Determine the [x, y] coordinate at the center of the cell enclosing the given text.  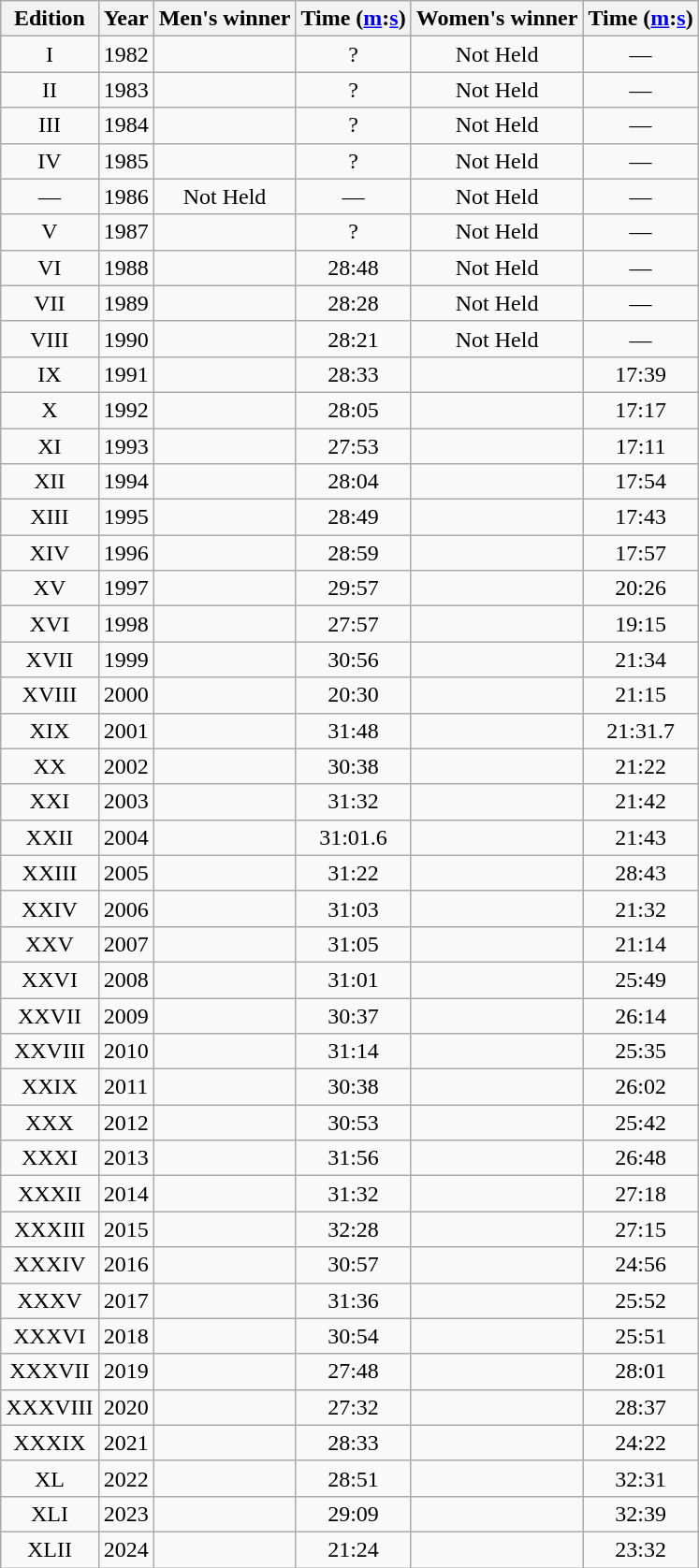
29:57 [354, 588]
21:34 [640, 660]
2022 [125, 1478]
2024 [125, 1549]
II [50, 90]
2007 [125, 944]
31:36 [354, 1300]
26:02 [640, 1087]
21:42 [640, 802]
24:22 [640, 1443]
XXXV [50, 1300]
XX [50, 766]
XIX [50, 731]
XXII [50, 837]
XI [50, 446]
Year [125, 19]
XXXVI [50, 1336]
31:56 [354, 1158]
2001 [125, 731]
30:57 [354, 1265]
1985 [125, 161]
26:14 [640, 1015]
27:18 [640, 1194]
28:21 [354, 339]
2018 [125, 1336]
31:01 [354, 980]
25:51 [640, 1336]
17:54 [640, 482]
2002 [125, 766]
V [50, 232]
XLII [50, 1549]
17:11 [640, 446]
19:15 [640, 624]
1982 [125, 54]
XXXVII [50, 1372]
31:14 [354, 1052]
XII [50, 482]
30:53 [354, 1123]
32:39 [640, 1514]
2003 [125, 802]
IV [50, 161]
28:37 [640, 1407]
30:56 [354, 660]
31:01.6 [354, 837]
31:48 [354, 731]
X [50, 410]
VIII [50, 339]
1999 [125, 660]
XXXI [50, 1158]
30:54 [354, 1336]
1984 [125, 125]
2014 [125, 1194]
27:48 [354, 1372]
XIV [50, 553]
27:57 [354, 624]
VII [50, 303]
I [50, 54]
24:56 [640, 1265]
20:30 [354, 695]
1997 [125, 588]
17:39 [640, 374]
21:43 [640, 837]
2016 [125, 1265]
XXVI [50, 980]
20:26 [640, 588]
2017 [125, 1300]
XVI [50, 624]
31:05 [354, 944]
XV [50, 588]
XXXVIII [50, 1407]
Women's winner [497, 19]
27:32 [354, 1407]
Edition [50, 19]
XXX [50, 1123]
27:15 [640, 1229]
1994 [125, 482]
XLI [50, 1514]
2019 [125, 1372]
25:35 [640, 1052]
17:17 [640, 410]
XXIV [50, 908]
1986 [125, 196]
XXV [50, 944]
XXXIX [50, 1443]
25:52 [640, 1300]
17:43 [640, 517]
2009 [125, 1015]
2010 [125, 1052]
28:01 [640, 1372]
17:57 [640, 553]
2020 [125, 1407]
VI [50, 268]
21:24 [354, 1549]
2008 [125, 980]
28:05 [354, 410]
23:32 [640, 1549]
III [50, 125]
XVIII [50, 695]
1996 [125, 553]
1988 [125, 268]
2011 [125, 1087]
1983 [125, 90]
2012 [125, 1123]
2021 [125, 1443]
XXXIII [50, 1229]
Men's winner [225, 19]
1992 [125, 410]
2006 [125, 908]
1987 [125, 232]
1991 [125, 374]
32:31 [640, 1478]
21:15 [640, 695]
XIII [50, 517]
29:09 [354, 1514]
28:59 [354, 553]
1989 [125, 303]
XXVII [50, 1015]
XXXII [50, 1194]
28:43 [640, 873]
31:03 [354, 908]
1990 [125, 339]
28:28 [354, 303]
21:31.7 [640, 731]
XXI [50, 802]
2004 [125, 837]
32:28 [354, 1229]
25:42 [640, 1123]
XXVIII [50, 1052]
IX [50, 374]
XXIX [50, 1087]
1993 [125, 446]
XL [50, 1478]
31:22 [354, 873]
28:49 [354, 517]
30:37 [354, 1015]
XVII [50, 660]
XXXIV [50, 1265]
2000 [125, 695]
27:53 [354, 446]
21:32 [640, 908]
1998 [125, 624]
2023 [125, 1514]
2015 [125, 1229]
2005 [125, 873]
XXIII [50, 873]
25:49 [640, 980]
26:48 [640, 1158]
21:14 [640, 944]
28:51 [354, 1478]
2013 [125, 1158]
28:48 [354, 268]
21:22 [640, 766]
28:04 [354, 482]
1995 [125, 517]
